Identify which cell holds the provided text, then report its [X, Y] central coordinate. 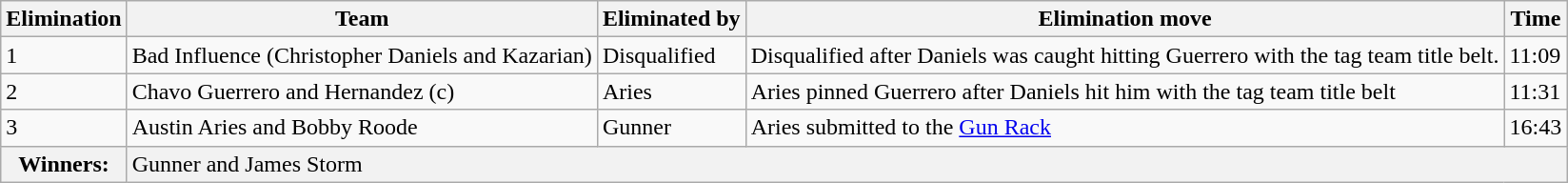
Gunner [671, 128]
Austin Aries and Bobby Roode [362, 128]
16:43 [1536, 128]
Elimination [64, 19]
2 [64, 91]
1 [64, 55]
Elimination move [1125, 19]
Winners: [64, 164]
Disqualified [671, 55]
Time [1536, 19]
Disqualified after Daniels was caught hitting Guerrero with the tag team title belt. [1125, 55]
11:09 [1536, 55]
Eliminated by [671, 19]
Gunner and James Storm [847, 164]
3 [64, 128]
11:31 [1536, 91]
Bad Influence (Christopher Daniels and Kazarian) [362, 55]
Aries submitted to the Gun Rack [1125, 128]
Aries pinned Guerrero after Daniels hit him with the tag team title belt [1125, 91]
Team [362, 19]
Chavo Guerrero and Hernandez (c) [362, 91]
Aries [671, 91]
